Scan for the cell matching the given text and deliver its [x, y] coordinate at center. 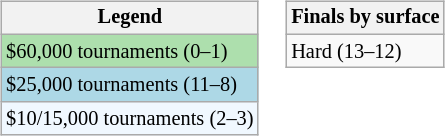
$60,000 tournaments (0–1) [130, 51]
$25,000 tournaments (11–8) [130, 85]
$10/15,000 tournaments (2–3) [130, 119]
Hard (13–12) [365, 51]
Legend [130, 18]
Finals by surface [365, 18]
